Identify which cell holds the provided text, then report its (X, Y) central coordinate. 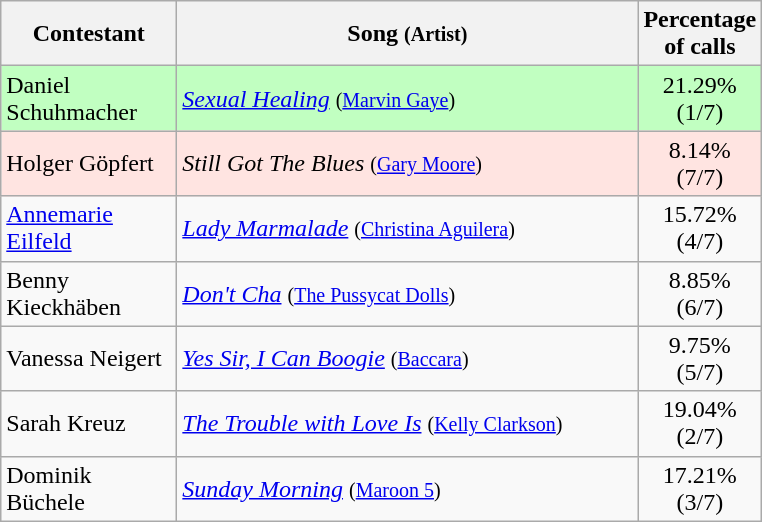
Benny Kieckhäben (89, 294)
The Trouble with Love Is (Kelly Clarkson) (408, 424)
Lady Marmalade (Christina Aguilera) (408, 228)
Yes Sir, I Can Boogie (Baccara) (408, 358)
Sarah Kreuz (89, 424)
9.75% (5/7) (700, 358)
Don't Cha (The Pussycat Dolls) (408, 294)
Percentage of calls (700, 34)
Holger Göpfert (89, 164)
8.14% (7/7) (700, 164)
Contestant (89, 34)
Song (Artist) (408, 34)
Still Got The Blues (Gary Moore) (408, 164)
19.04% (2/7) (700, 424)
Daniel Schuhmacher (89, 98)
8.85% (6/7) (700, 294)
Sunday Morning (Maroon 5) (408, 488)
17.21% (3/7) (700, 488)
Dominik Büchele (89, 488)
Vanessa Neigert (89, 358)
Annemarie Eilfeld (89, 228)
Sexual Healing (Marvin Gaye) (408, 98)
15.72% (4/7) (700, 228)
21.29% (1/7) (700, 98)
